Scan for the cell matching the given text and deliver its [X, Y] coordinate at center. 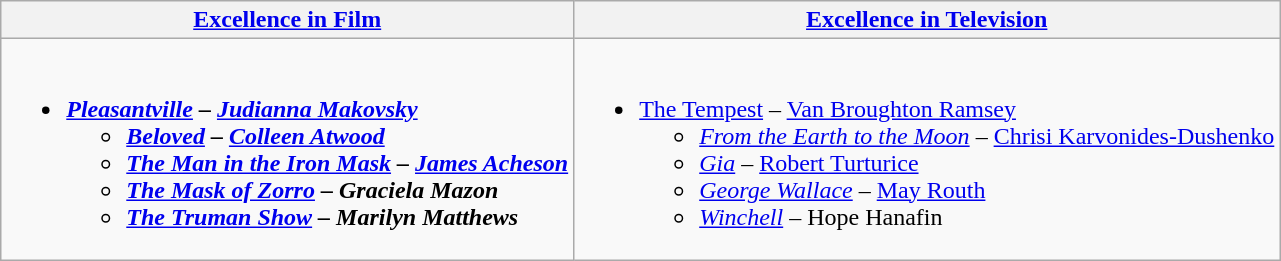
Excellence in Film [288, 20]
Excellence in Television [927, 20]
